From the cell containing the given text, extract its center point as (x, y) coordinate. 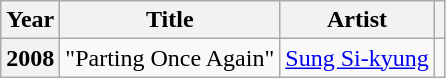
Title (170, 20)
Year (30, 20)
Artist (357, 20)
"Parting Once Again" (170, 58)
Sung Si-kyung (357, 58)
2008 (30, 58)
